Return the (x, y) coordinate for the center point of the cell that contains the specified text.  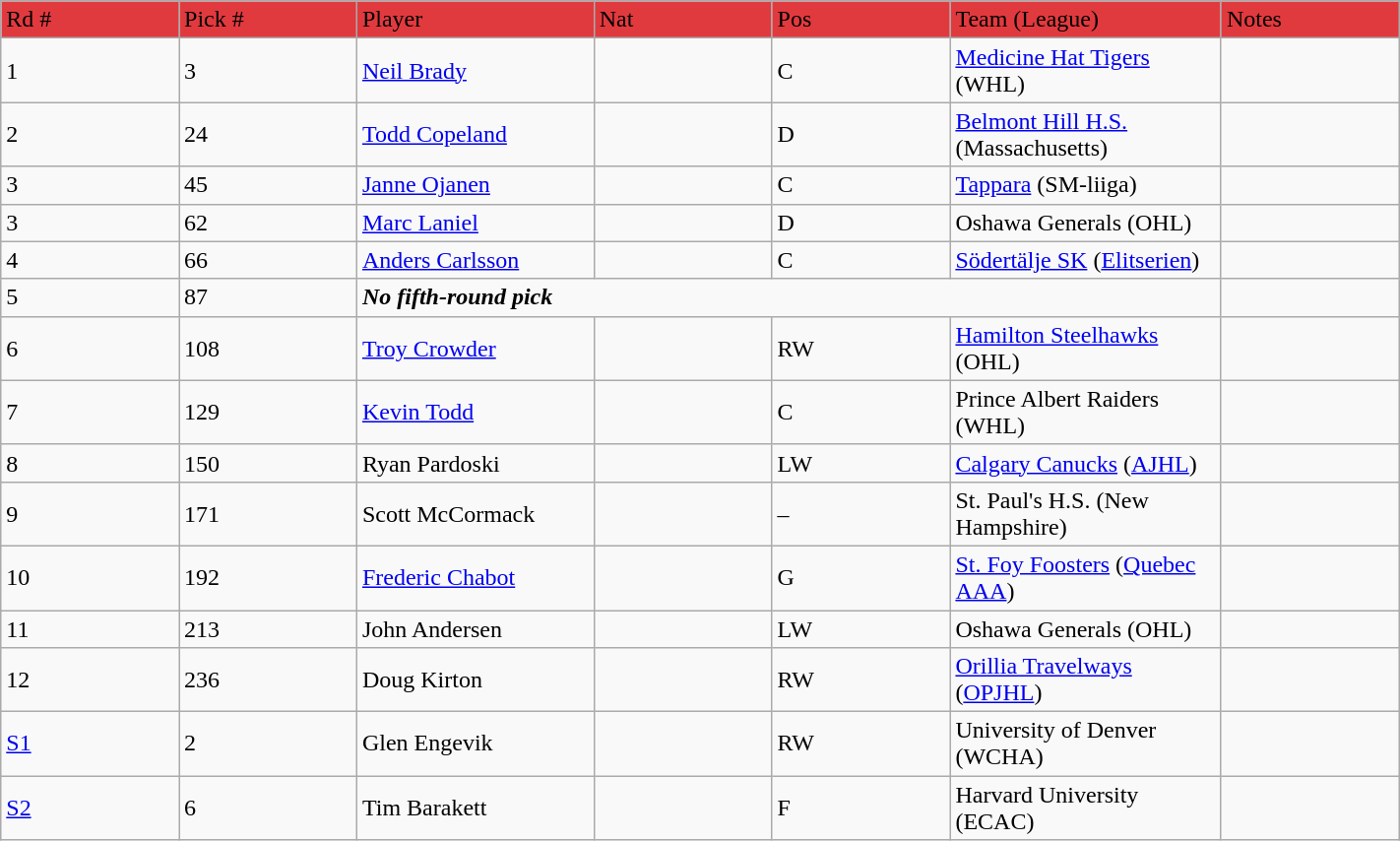
No fifth-round pick (789, 297)
Hamilton Steelhawks (OHL) (1086, 349)
10 (91, 577)
Nat (683, 20)
192 (268, 577)
F (860, 808)
Calgary Canucks (AJHL) (1086, 463)
Anders Carlsson (475, 260)
University of Denver (WCHA) (1086, 744)
Orillia Travelways (OPJHL) (1086, 679)
Troy Crowder (475, 349)
Scott McCormack (475, 514)
Kevin Todd (475, 412)
5 (91, 297)
12 (91, 679)
11 (91, 629)
Pick # (268, 20)
S1 (91, 744)
150 (268, 463)
Glen Engevik (475, 744)
Notes (1309, 20)
Tappara (SM-liiga) (1086, 185)
213 (268, 629)
4 (91, 260)
Ryan Pardoski (475, 463)
24 (268, 134)
St. Foy Foosters (Quebec AAA) (1086, 577)
171 (268, 514)
Marc Laniel (475, 223)
108 (268, 349)
Team (League) (1086, 20)
Södertälje SK (Elitserien) (1086, 260)
45 (268, 185)
62 (268, 223)
John Andersen (475, 629)
Rd # (91, 20)
66 (268, 260)
Doug Kirton (475, 679)
8 (91, 463)
Todd Copeland (475, 134)
Neil Brady (475, 71)
7 (91, 412)
Tim Barakett (475, 808)
S2 (91, 808)
9 (91, 514)
Pos (860, 20)
Medicine Hat Tigers (WHL) (1086, 71)
129 (268, 412)
1 (91, 71)
St. Paul's H.S. (New Hampshire) (1086, 514)
Janne Ojanen (475, 185)
Prince Albert Raiders (WHL) (1086, 412)
– (860, 514)
Belmont Hill H.S. (Massachusetts) (1086, 134)
G (860, 577)
Harvard University (ECAC) (1086, 808)
Frederic Chabot (475, 577)
87 (268, 297)
Player (475, 20)
236 (268, 679)
